For the text-containing cell, return its midpoint in [X, Y] coordinate format. 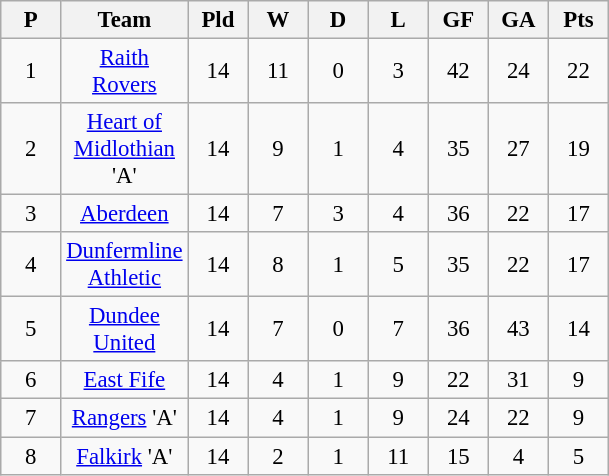
15 [458, 456]
W [278, 20]
Team [124, 20]
Aberdeen [124, 214]
27 [518, 149]
L [398, 20]
P [31, 20]
Rangers 'A' [124, 418]
42 [458, 72]
Dunfermline Athletic [124, 264]
D [338, 20]
East Fife [124, 381]
6 [31, 381]
Pts [578, 20]
31 [518, 381]
Heart of Midlothian 'A' [124, 149]
GA [518, 20]
GF [458, 20]
Raith Rovers [124, 72]
Falkirk 'A' [124, 456]
Pld [218, 20]
19 [578, 149]
43 [518, 330]
Dundee United [124, 330]
